Search for the cell housing the specified text and yield its (X, Y) center coordinate. 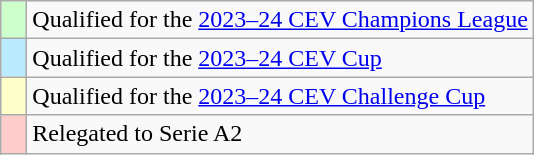
Qualified for the 2023–24 CEV Challenge Cup (280, 96)
Qualified for the 2023–24 CEV Champions League (280, 20)
Relegated to Serie A2 (280, 134)
Qualified for the 2023–24 CEV Cup (280, 58)
